Locate the cell with the specified text and output its [x, y] center coordinate. 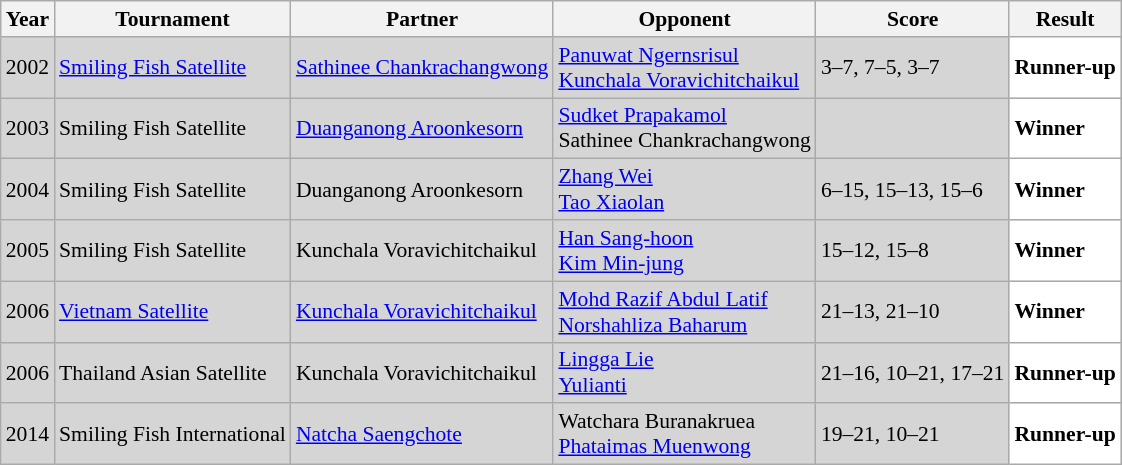
21–16, 10–21, 17–21 [913, 372]
2014 [28, 434]
2004 [28, 190]
Year [28, 19]
Han Sang-hoon Kim Min-jung [684, 250]
3–7, 7–5, 3–7 [913, 68]
Sudket Prapakamol Sathinee Chankrachangwong [684, 128]
Tournament [172, 19]
Partner [422, 19]
6–15, 15–13, 15–6 [913, 190]
2005 [28, 250]
Watchara Buranakruea Phataimas Muenwong [684, 434]
Smiling Fish International [172, 434]
Thailand Asian Satellite [172, 372]
Panuwat Ngernsrisul Kunchala Voravichitchaikul [684, 68]
21–13, 21–10 [913, 312]
Opponent [684, 19]
Score [913, 19]
Mohd Razif Abdul Latif Norshahliza Baharum [684, 312]
Vietnam Satellite [172, 312]
Zhang Wei Tao Xiaolan [684, 190]
15–12, 15–8 [913, 250]
Lingga Lie Yulianti [684, 372]
Result [1064, 19]
Natcha Saengchote [422, 434]
19–21, 10–21 [913, 434]
Sathinee Chankrachangwong [422, 68]
2003 [28, 128]
2002 [28, 68]
